Pinpoint the cell where the given text exists, returning its [x, y] midpoint coordinate. 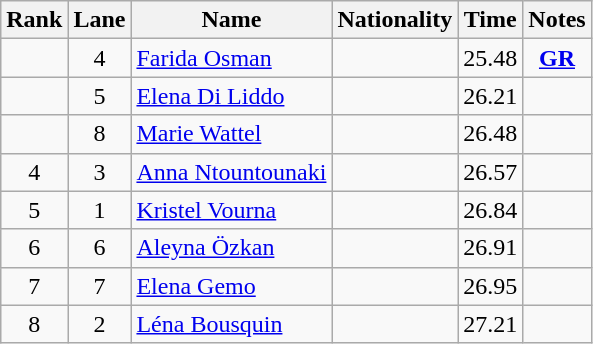
26.48 [490, 134]
25.48 [490, 58]
26.57 [490, 172]
1 [100, 210]
Léna Bousquin [232, 324]
26.84 [490, 210]
27.21 [490, 324]
3 [100, 172]
26.91 [490, 248]
2 [100, 324]
Kristel Vourna [232, 210]
Elena Gemo [232, 286]
GR [557, 58]
Elena Di Liddo [232, 96]
Time [490, 20]
Name [232, 20]
Nationality [395, 20]
Farida Osman [232, 58]
Lane [100, 20]
Rank [34, 20]
26.95 [490, 286]
26.21 [490, 96]
Marie Wattel [232, 134]
Anna Ntountounaki [232, 172]
Notes [557, 20]
Aleyna Özkan [232, 248]
